Determine the (X, Y) coordinate at the center of the cell enclosing the given text.  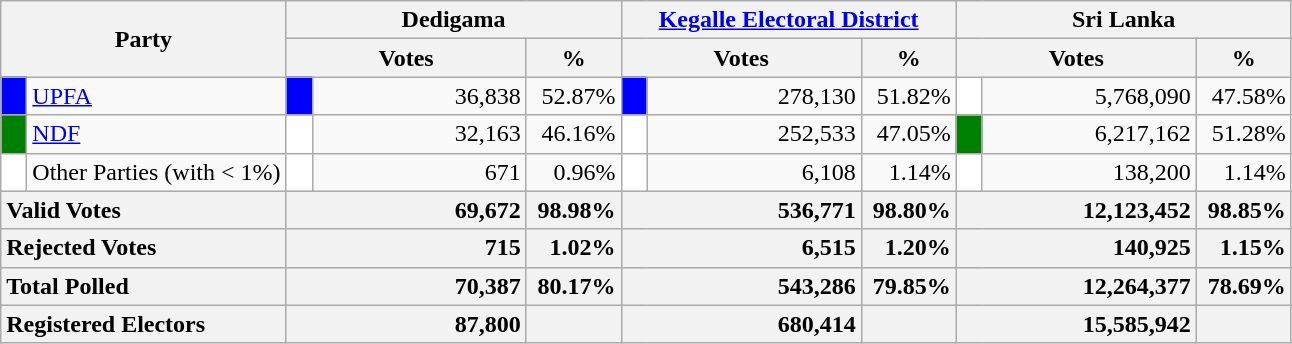
12,123,452 (1076, 210)
6,217,162 (1089, 134)
79.85% (908, 286)
52.87% (574, 96)
Registered Electors (144, 324)
278,130 (754, 96)
32,163 (419, 134)
47.58% (1244, 96)
0.96% (574, 172)
UPFA (156, 96)
69,672 (406, 210)
87,800 (406, 324)
Sri Lanka (1124, 20)
NDF (156, 134)
98.98% (574, 210)
1.15% (1244, 248)
6,515 (741, 248)
12,264,377 (1076, 286)
98.80% (908, 210)
Other Parties (with < 1%) (156, 172)
5,768,090 (1089, 96)
1.02% (574, 248)
Rejected Votes (144, 248)
Party (144, 39)
47.05% (908, 134)
78.69% (1244, 286)
51.82% (908, 96)
70,387 (406, 286)
252,533 (754, 134)
671 (419, 172)
543,286 (741, 286)
536,771 (741, 210)
138,200 (1089, 172)
Total Polled (144, 286)
Valid Votes (144, 210)
715 (406, 248)
Dedigama (454, 20)
140,925 (1076, 248)
80.17% (574, 286)
36,838 (419, 96)
6,108 (754, 172)
46.16% (574, 134)
98.85% (1244, 210)
51.28% (1244, 134)
1.20% (908, 248)
Kegalle Electoral District (788, 20)
15,585,942 (1076, 324)
680,414 (741, 324)
